Locate the cell with the specified text and output its [x, y] center coordinate. 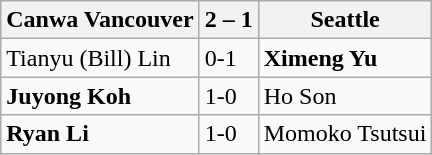
Ho Son [345, 96]
Ximeng Yu [345, 58]
Momoko Tsutsui [345, 134]
0-1 [228, 58]
Ryan Li [100, 134]
Tianyu (Bill) Lin [100, 58]
Juyong Koh [100, 96]
2 – 1 [228, 20]
Seattle [345, 20]
Canwa Vancouver [100, 20]
